Search for the cell housing the specified text and yield its [X, Y] center coordinate. 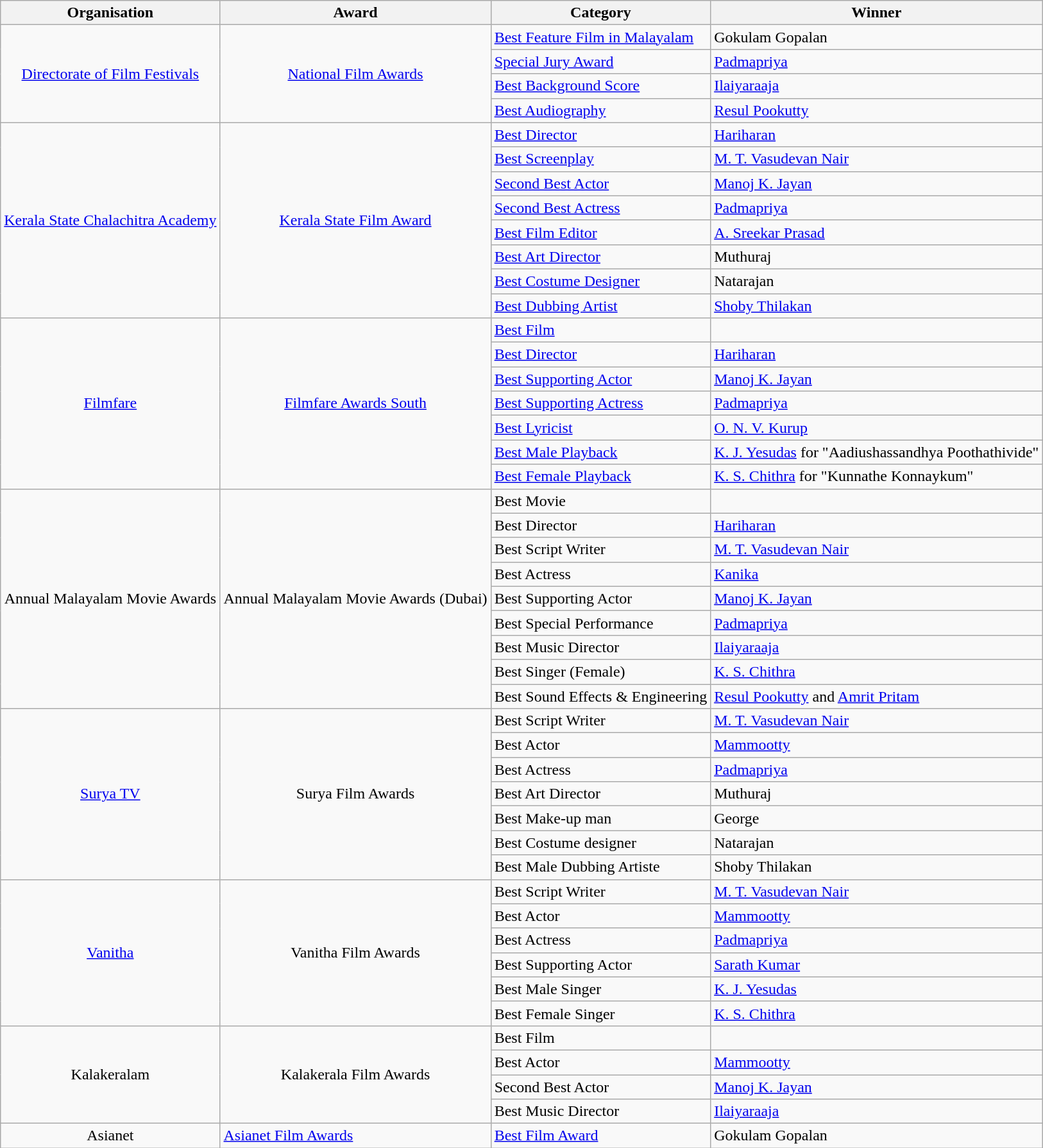
Surya Film Awards [355, 794]
Best Singer (Female) [600, 671]
Surya TV [110, 794]
Asianet Film Awards [355, 1136]
Filmfare Awards South [355, 403]
Kalakeralam [110, 1074]
Best Sound Effects & Engineering [600, 696]
Best Male Playback [600, 452]
Asianet [110, 1136]
National Film Awards [355, 74]
Best Special Performance [600, 623]
Annual Malayalam Movie Awards [110, 599]
George [876, 818]
Kerala State Chalachitra Academy [110, 220]
Best Background Score [600, 86]
Best Dubbing Artist [600, 306]
Resul Pookutty [876, 110]
A. Sreekar Prasad [876, 232]
K. J. Yesudas for "Aadiushassandhya Poothathivide" [876, 452]
Best Movie [600, 501]
Kerala State Film Award [355, 220]
Kalakerala Film Awards [355, 1074]
Special Jury Award [600, 62]
Filmfare [110, 403]
Resul Pookutty and Amrit Pritam [876, 696]
Best Screenplay [600, 159]
Best Supporting Actress [600, 403]
Organisation [110, 13]
Best Female Playback [600, 477]
Best Costume designer [600, 843]
Best Female Singer [600, 1013]
Best Lyricist [600, 428]
Best Male Dubbing Artiste [600, 867]
Best Feature Film in Malayalam [600, 37]
Best Costume Designer [600, 281]
O. N. V. Kurup [876, 428]
Best Film Editor [600, 232]
Vanitha [110, 952]
K. S. Chithra for "Kunnathe Konnaykum" [876, 477]
Vanitha Film Awards [355, 952]
Kanika [876, 574]
Annual Malayalam Movie Awards (Dubai) [355, 599]
Directorate of Film Festivals [110, 74]
Second Best Actress [600, 208]
Best Film Award [600, 1136]
Best Make-up man [600, 818]
Winner [876, 13]
Award [355, 13]
Best Male Singer [600, 989]
Best Audiography [600, 110]
Category [600, 13]
Sarath Kumar [876, 965]
K. J. Yesudas [876, 989]
